For the text-containing cell, return its midpoint in [X, Y] coordinate format. 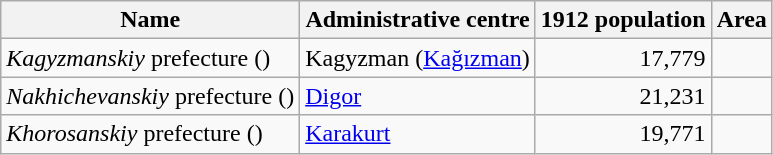
Kagyzmanskiy prefecture () [150, 58]
Nakhichevanskiy prefecture () [150, 96]
Administrative centre [418, 20]
21,231 [623, 96]
Kagyzman (Kağızman) [418, 58]
Name [150, 20]
1912 population [623, 20]
19,771 [623, 134]
17,779 [623, 58]
Digor [418, 96]
Khorosanskiy prefecture () [150, 134]
Area [742, 20]
Karakurt [418, 134]
